For the text-containing cell, return its midpoint in [X, Y] coordinate format. 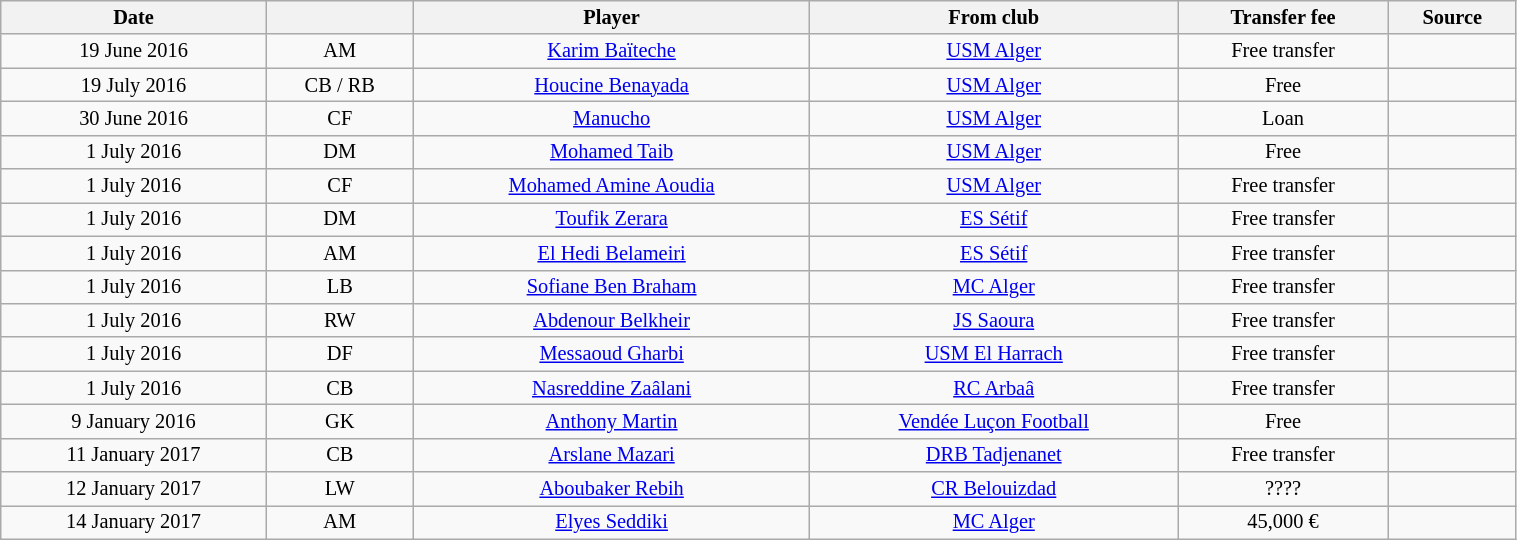
CR Belouizdad [994, 489]
RC Arbaâ [994, 388]
Abdenour Belkheir [612, 320]
Messaoud Gharbi [612, 354]
From club [994, 17]
Date [134, 17]
Toufik Zerara [612, 219]
Mohamed Taib [612, 152]
Transfer fee [1284, 17]
Vendée Luçon Football [994, 421]
El Hedi Belameiri [612, 253]
14 January 2017 [134, 522]
Loan [1284, 118]
CB / RB [340, 85]
DF [340, 354]
JS Saoura [994, 320]
USM El Harrach [994, 354]
Source [1453, 17]
45,000 € [1284, 522]
9 January 2016 [134, 421]
Karim Baïteche [612, 51]
???? [1284, 489]
Nasreddine Zaâlani [612, 388]
Elyes Seddiki [612, 522]
Anthony Martin [612, 421]
LW [340, 489]
Houcine Benayada [612, 85]
Player [612, 17]
30 June 2016 [134, 118]
11 January 2017 [134, 455]
Arslane Mazari [612, 455]
Aboubaker Rebih [612, 489]
LB [340, 287]
19 July 2016 [134, 85]
19 June 2016 [134, 51]
Manucho [612, 118]
RW [340, 320]
DRB Tadjenanet [994, 455]
12 January 2017 [134, 489]
Sofiane Ben Braham [612, 287]
GK [340, 421]
Mohamed Amine Aoudia [612, 186]
